Determine the [X, Y] coordinate at the center of the cell enclosing the given text.  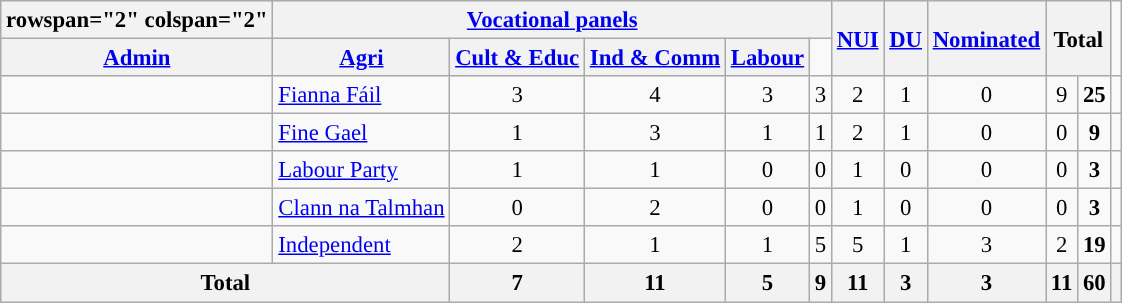
rowspan="2" colspan="2" [137, 20]
Vocational panels [552, 20]
Labour Party [362, 170]
7 [518, 283]
60 [1094, 283]
4 [654, 95]
Labour [767, 58]
Fianna Fáil [362, 95]
Admin [137, 58]
NUI [857, 38]
Nominated [986, 38]
Ind & Comm [654, 58]
Fine Gael [362, 133]
Agri [362, 58]
19 [1094, 245]
25 [1094, 95]
Clann na Talmhan [362, 208]
Cult & Educ [518, 58]
DU [906, 38]
Independent [362, 245]
